Extract the [x, y] coordinate from the center of the cell holding the provided text.  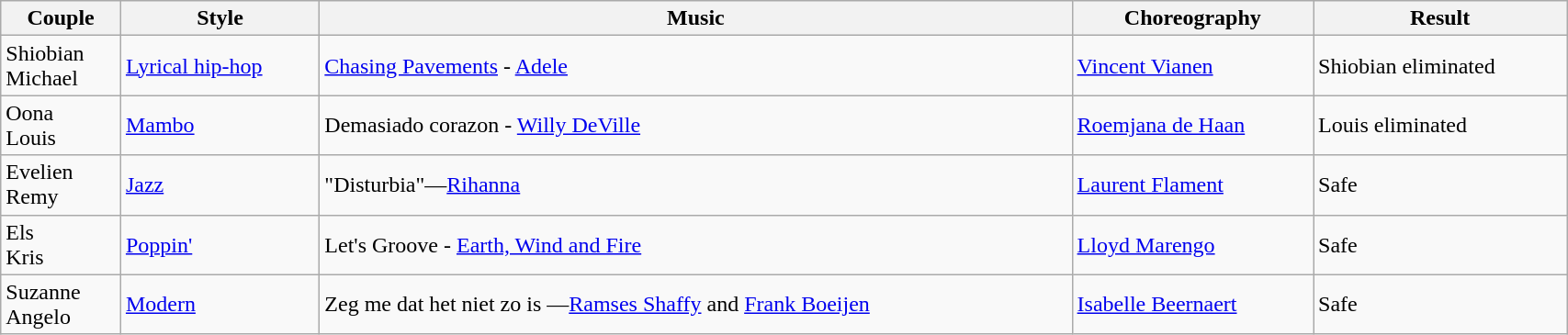
Result [1440, 18]
Poppin' [220, 244]
"Disturbia"—Rihanna [696, 185]
Demasiado corazon - Willy DeVille [696, 125]
Isabelle Beernaert [1192, 305]
Laurent Flament [1192, 185]
Style [220, 18]
Jazz [220, 185]
Vincent Vianen [1192, 66]
Modern [220, 305]
SuzanneAngelo [61, 305]
Lyrical hip-hop [220, 66]
Couple [61, 18]
Shiobian eliminated [1440, 66]
EvelienRemy [61, 185]
Chasing Pavements - Adele [696, 66]
Choreography [1192, 18]
Louis eliminated [1440, 125]
Mambo [220, 125]
ShiobianMichael [61, 66]
Music [696, 18]
Roemjana de Haan [1192, 125]
ElsKris [61, 244]
Lloyd Marengo [1192, 244]
Zeg me dat het niet zo is —Ramses Shaffy and Frank Boeijen [696, 305]
OonaLouis [61, 125]
Let's Groove - Earth, Wind and Fire [696, 244]
